Identify which cell holds the provided text, then report its [x, y] central coordinate. 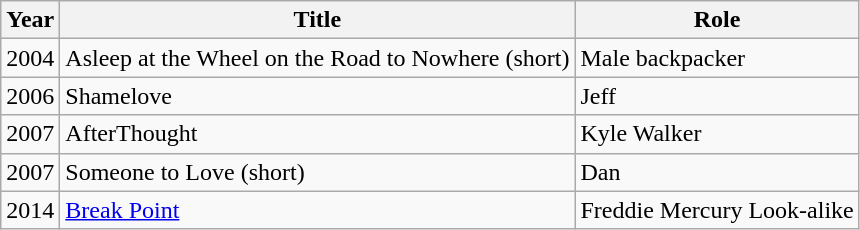
2006 [30, 96]
Title [318, 20]
Asleep at the Wheel on the Road to Nowhere (short) [318, 58]
Dan [717, 172]
2014 [30, 210]
Year [30, 20]
Jeff [717, 96]
Male backpacker [717, 58]
Break Point [318, 210]
Kyle Walker [717, 134]
Role [717, 20]
2004 [30, 58]
Freddie Mercury Look-alike [717, 210]
Someone to Love (short) [318, 172]
AfterThought [318, 134]
Shamelove [318, 96]
